Find where the given text appears and provide that cell's center as [X, Y] coordinate. 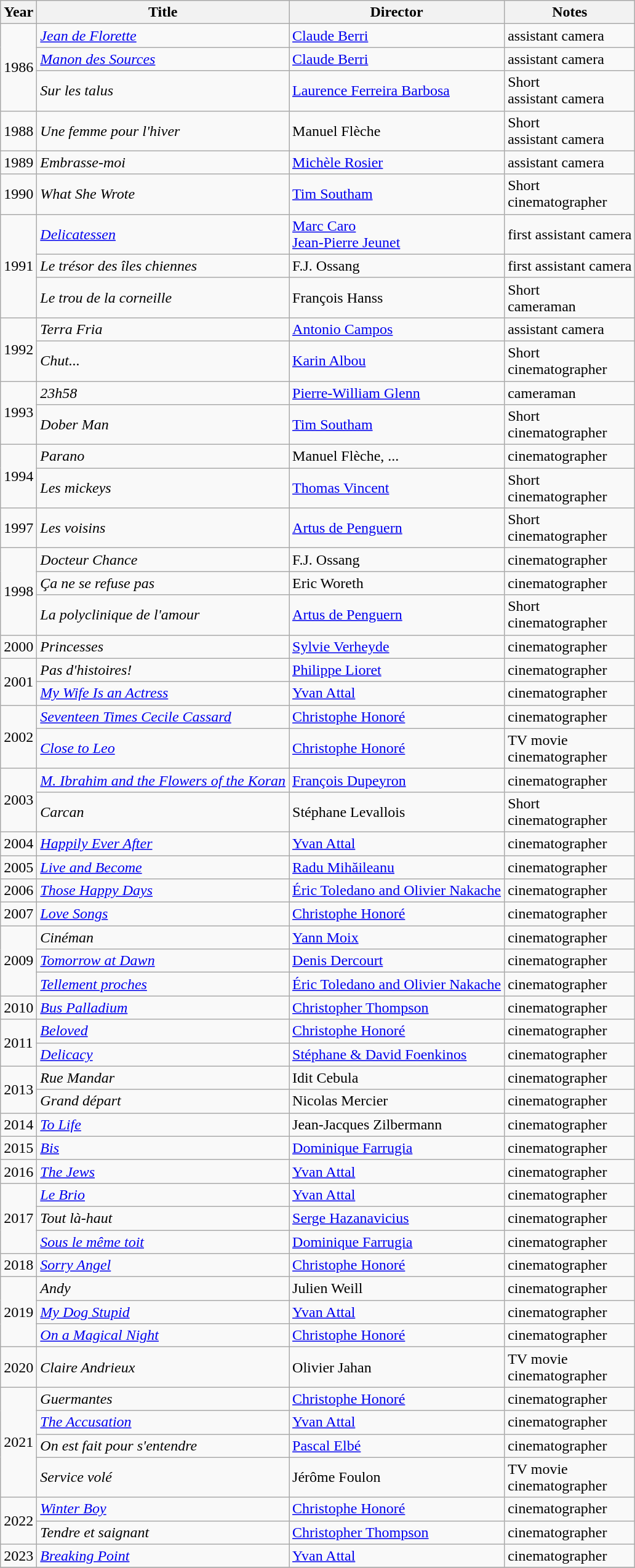
Eric Woreth [397, 583]
2002 [18, 737]
Stéphane Levallois [397, 812]
My Dog Stupid [163, 1312]
2007 [18, 914]
Bis [163, 1148]
Princesses [163, 647]
2001 [18, 682]
2003 [18, 800]
2009 [18, 961]
1994 [18, 476]
Notes [570, 12]
Jean-Jacques Zilbermann [397, 1124]
Andy [163, 1289]
Tendre et saignant [163, 1532]
Jérôme Foulon [397, 1478]
Manuel Flèche [397, 130]
Jean de Florette [163, 36]
2006 [18, 891]
Karin Albou [397, 360]
1989 [18, 162]
Pascal Elbé [397, 1446]
Chut... [163, 360]
Idit Cebula [397, 1078]
Parano [163, 456]
Those Happy Days [163, 891]
2016 [18, 1171]
2023 [18, 1556]
2011 [18, 1043]
23h58 [163, 393]
Sorry Angel [163, 1265]
Olivier Jahan [397, 1367]
Tellement proches [163, 984]
Pas d'histoires! [163, 670]
2010 [18, 1008]
Service volé [163, 1478]
1993 [18, 413]
2004 [18, 843]
The Accusation [163, 1422]
2020 [18, 1367]
François Dupeyron [397, 780]
Dober Man [163, 424]
M. Ibrahim and the Flowers of the Koran [163, 780]
1990 [18, 194]
2021 [18, 1442]
Close to Leo [163, 748]
Short cameraman [570, 298]
Philippe Lioret [397, 670]
My Wife Is an Actress [163, 693]
Tomorrow at Dawn [163, 961]
Thomas Vincent [397, 488]
Sous le même toit [163, 1242]
2022 [18, 1521]
La polyclinique de l'amour [163, 615]
Claire Andrieux [163, 1367]
Delicacy [163, 1054]
2005 [18, 867]
Beloved [163, 1031]
Denis Dercourt [397, 961]
Antonio Campos [397, 329]
Les voisins [163, 528]
1986 [18, 68]
On est fait pour s'entendre [163, 1446]
Serge Hazanavicius [397, 1218]
Terra Fria [163, 329]
2000 [18, 647]
Laurence Ferreira Barbosa [397, 91]
Grand départ [163, 1101]
Happily Ever After [163, 843]
Embrasse-moi [163, 162]
Docteur Chance [163, 560]
Pierre-William Glenn [397, 393]
Le trésor des îles chiennes [163, 266]
Une femme pour l'hiver [163, 130]
Stéphane & David Foenkinos [397, 1054]
François Hanss [397, 298]
1997 [18, 528]
2019 [18, 1312]
Michèle Rosier [397, 162]
Winter Boy [163, 1509]
Sylvie Verheyde [397, 647]
Carcan [163, 812]
Radu Mihăileanu [397, 867]
Le Brio [163, 1195]
To Life [163, 1124]
Love Songs [163, 914]
Guermantes [163, 1399]
Manuel Flèche, ... [397, 456]
Tout là-haut [163, 1218]
Director [397, 12]
Marc CaroJean-Pierre Jeunet [397, 234]
2018 [18, 1265]
Nicolas Mercier [397, 1101]
1998 [18, 592]
1991 [18, 266]
Rue Mandar [163, 1078]
Le trou de la corneille [163, 298]
Ça ne se refuse pas [163, 583]
1992 [18, 349]
Manon des Sources [163, 59]
Cinéman [163, 937]
Bus Palladium [163, 1008]
2014 [18, 1124]
On a Magical Night [163, 1335]
cameraman [570, 393]
2017 [18, 1218]
Les mickeys [163, 488]
Year [18, 12]
Live and Become [163, 867]
Yann Moix [397, 937]
Title [163, 12]
Delicatessen [163, 234]
1988 [18, 130]
Breaking Point [163, 1556]
2013 [18, 1089]
2015 [18, 1148]
Julien Weill [397, 1289]
Sur les talus [163, 91]
Seventeen Times Cecile Cassard [163, 717]
What She Wrote [163, 194]
The Jews [163, 1171]
